Return [x, y] of the center of cell containing provided text 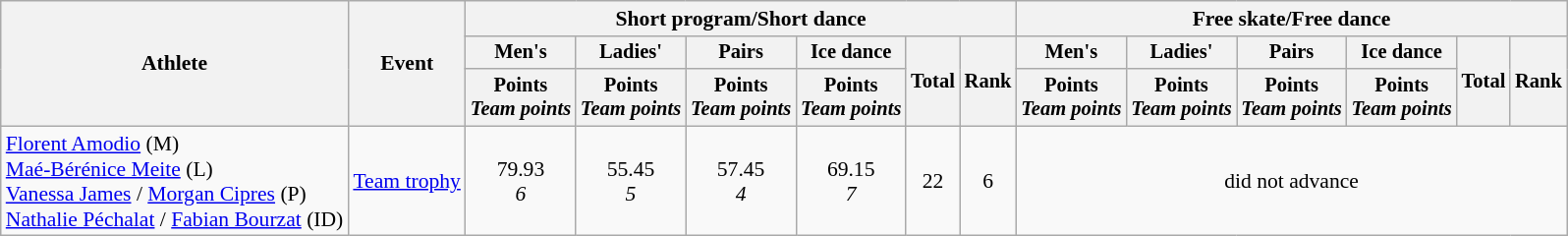
69.157 [851, 181]
79.936 [521, 181]
Event [407, 63]
did not advance [1291, 181]
Florent Amodio (M)Maé-Bérénice Meite (L)Vanessa James / Morgan Cipres (P)Nathalie Péchalat / Fabian Bourzat (ID) [175, 181]
57.454 [741, 181]
Athlete [175, 63]
Team trophy [407, 181]
Short program/Short dance [741, 19]
Free skate/Free dance [1291, 19]
22 [933, 181]
55.455 [631, 181]
6 [988, 181]
